Extract the (x, y) coordinate from the center of the cell holding the provided text.  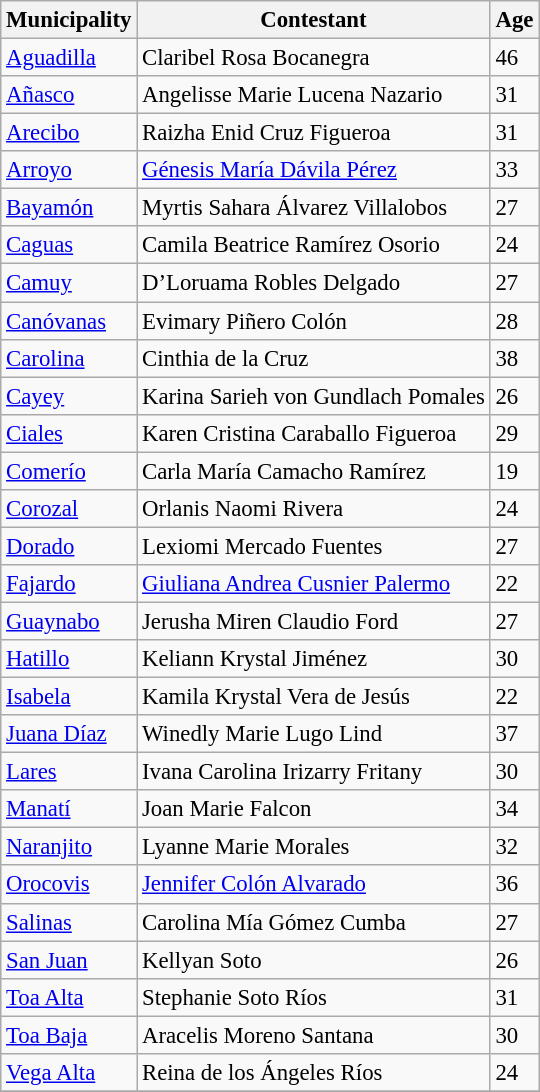
Jerusha Miren Claudio Ford (314, 621)
Vega Alta (69, 1073)
Caguas (69, 245)
Juana Díaz (69, 734)
Cinthia de la Cruz (314, 358)
San Juan (69, 960)
Toa Baja (69, 1035)
Karen Cristina Caraballo Figueroa (314, 433)
Municipality (69, 20)
Manatí (69, 809)
Joan Marie Falcon (314, 809)
Ivana Carolina Irizarry Fritany (314, 772)
37 (514, 734)
Evimary Piñero Colón (314, 321)
Génesis María Dávila Pérez (314, 170)
Carolina Mía Gómez Cumba (314, 922)
Lares (69, 772)
32 (514, 847)
33 (514, 170)
Age (514, 20)
Bayamón (69, 208)
Kellyan Soto (314, 960)
Aguadilla (69, 58)
Reina de los Ángeles Ríos (314, 1073)
Contestant (314, 20)
Comerío (69, 471)
Dorado (69, 546)
Winedly Marie Lugo Lind (314, 734)
46 (514, 58)
38 (514, 358)
Aracelis Moreno Santana (314, 1035)
Canóvanas (69, 321)
Giuliana Andrea Cusnier Palermo (314, 584)
Lexiomi Mercado Fuentes (314, 546)
Hatillo (69, 659)
Karina Sarieh von Gundlach Pomales (314, 396)
Toa Alta (69, 997)
Angelisse Marie Lucena Nazario (314, 95)
Fajardo (69, 584)
Salinas (69, 922)
Orocovis (69, 885)
Raizha Enid Cruz Figueroa (314, 133)
29 (514, 433)
Naranjito (69, 847)
Arecibo (69, 133)
Myrtis Sahara Álvarez Villalobos (314, 208)
Ciales (69, 433)
Orlanis Naomi Rivera (314, 509)
Stephanie Soto Ríos (314, 997)
Camuy (69, 283)
Jennifer Colón Alvarado (314, 885)
Claribel Rosa Bocanegra (314, 58)
34 (514, 809)
D’Loruama Robles Delgado (314, 283)
Kamila Krystal Vera de Jesús (314, 697)
19 (514, 471)
Carla María Camacho Ramírez (314, 471)
Camila Beatrice Ramírez Osorio (314, 245)
36 (514, 885)
Keliann Krystal Jiménez (314, 659)
Carolina (69, 358)
28 (514, 321)
Isabela (69, 697)
Cayey (69, 396)
Guaynabo (69, 621)
Corozal (69, 509)
Lyanne Marie Morales (314, 847)
Arroyo (69, 170)
Añasco (69, 95)
